Extract the [x, y] coordinate from the center of the cell holding the provided text.  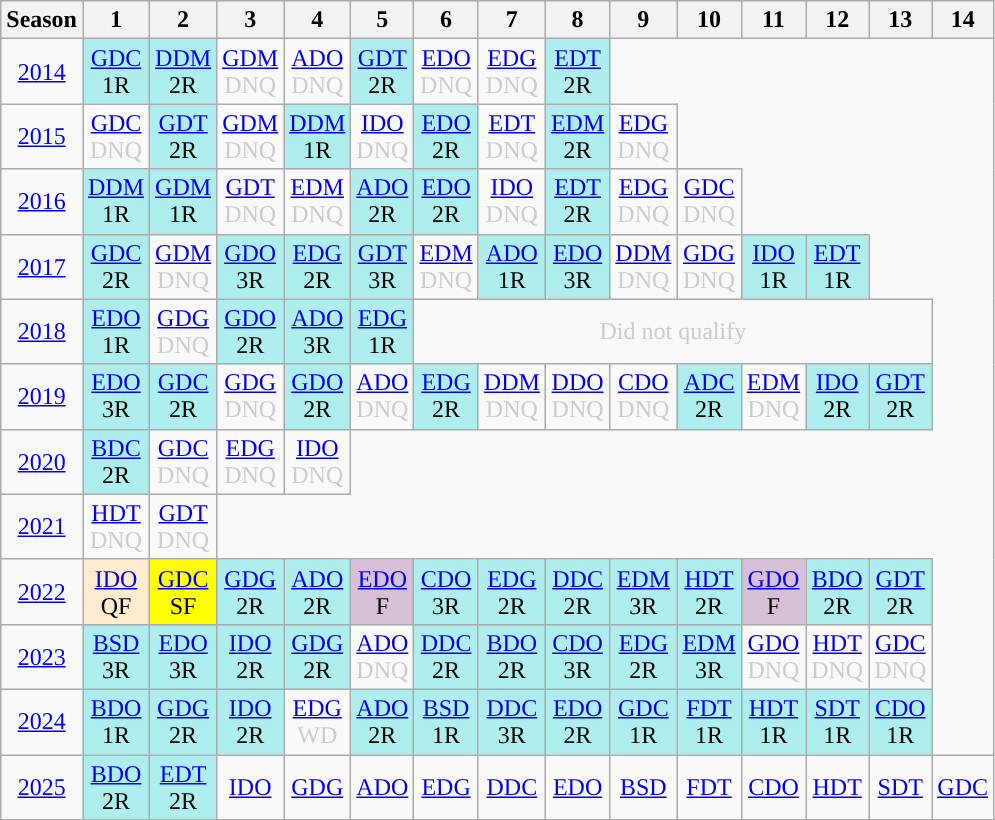
ADO3R [318, 332]
DDC [512, 786]
BSD [644, 786]
2016 [42, 202]
DDM2R [184, 72]
2024 [42, 722]
ADO [382, 786]
BDC2R [116, 462]
ADC2R [709, 396]
ADO1R [512, 266]
GDM1R [184, 202]
Season [42, 20]
HDT1R [773, 722]
CDO1R [900, 722]
FDT1R [709, 722]
14 [963, 20]
SDT [900, 786]
13 [900, 20]
2020 [42, 462]
CDO [773, 786]
EDOF [382, 592]
3 [250, 20]
EDO1R [116, 332]
IDO [250, 786]
EDTDNQ [512, 136]
2023 [42, 656]
10 [709, 20]
BSD3R [116, 656]
9 [644, 20]
EDT1R [838, 266]
6 [446, 20]
2025 [42, 786]
HDT2R [709, 592]
HDT [838, 786]
Did not qualify [673, 332]
EDG1R [382, 332]
GDOF [773, 592]
2018 [42, 332]
2019 [42, 396]
2021 [42, 526]
BDO1R [116, 722]
IDOQF [116, 592]
CDODNQ [644, 396]
GDO3R [250, 266]
12 [838, 20]
GDT3R [382, 266]
GDCSF [184, 592]
DDODNQ [577, 396]
EDM2R [577, 136]
GDG [318, 786]
1 [116, 20]
2 [184, 20]
DDC3R [512, 722]
2014 [42, 72]
5 [382, 20]
EDODNQ [446, 72]
IDO1R [773, 266]
SDT1R [838, 722]
EDO [577, 786]
BSD1R [446, 722]
4 [318, 20]
EDGWD [318, 722]
EDG [446, 786]
GDODNQ [773, 656]
FDT [709, 786]
11 [773, 20]
GDC [963, 786]
2015 [42, 136]
8 [577, 20]
2022 [42, 592]
2017 [42, 266]
7 [512, 20]
